Output the (x, y) coordinate of the center of the cell containing the given text.  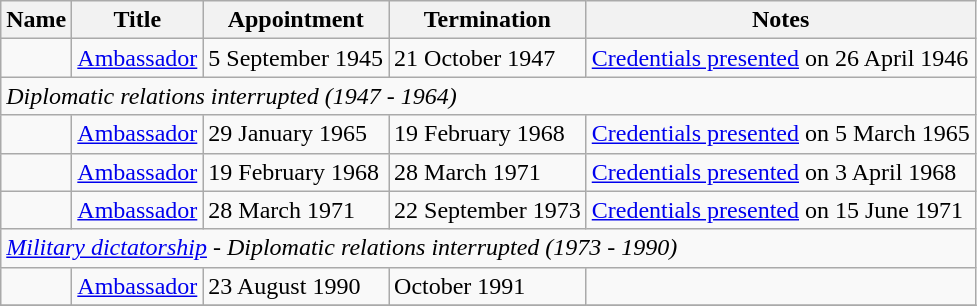
Credentials presented on 26 April 1946 (780, 58)
Termination (488, 20)
Credentials presented on 3 April 1968 (780, 172)
Diplomatic relations interrupted (1947 - 1964) (488, 96)
5 September 1945 (296, 58)
Title (138, 20)
Credentials presented on 15 June 1971 (780, 210)
Credentials presented on 5 March 1965 (780, 134)
Military dictatorship - Diplomatic relations interrupted (1973 - 1990) (488, 248)
Name (36, 20)
October 1991 (488, 286)
Appointment (296, 20)
Notes (780, 20)
21 October 1947 (488, 58)
22 September 1973 (488, 210)
29 January 1965 (296, 134)
23 August 1990 (296, 286)
